Capture the cell that displays the provided text and extract its (X, Y) central coordinate. 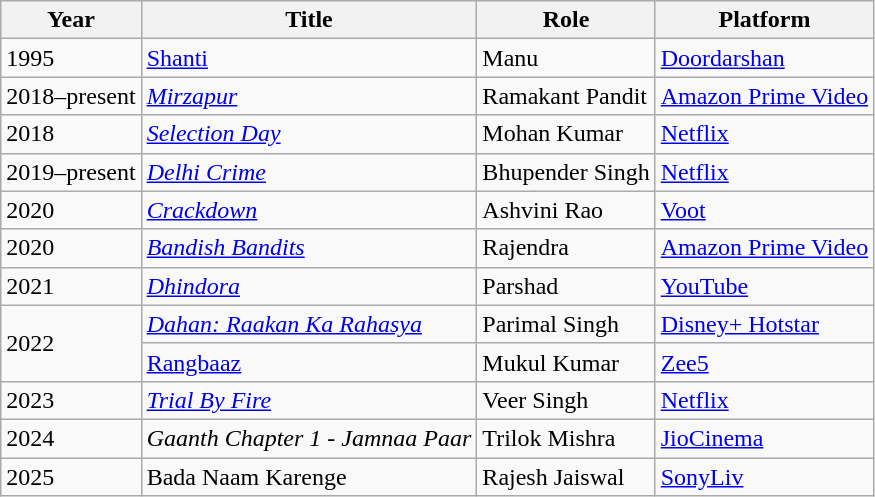
2019–present (71, 172)
Mirzapur (309, 96)
Zee5 (764, 362)
Dahan: Raakan Ka Rahasya (309, 324)
Role (566, 20)
Rajendra (566, 248)
Bandish Bandits (309, 248)
Parimal Singh (566, 324)
Manu (566, 58)
Mukul Kumar (566, 362)
2018 (71, 134)
Platform (764, 20)
Disney+ Hotstar (764, 324)
Mohan Kumar (566, 134)
Gaanth Chapter 1 - Jamnaa Paar (309, 438)
Rajesh Jaiswal (566, 477)
2025 (71, 477)
1995 (71, 58)
Trilok Mishra (566, 438)
2022 (71, 343)
Ramakant Pandit (566, 96)
Bada Naam Karenge (309, 477)
Trial By Fire (309, 400)
Bhupender Singh (566, 172)
SonyLiv (764, 477)
YouTube (764, 286)
Parshad (566, 286)
Rangbaaz (309, 362)
Veer Singh (566, 400)
2024 (71, 438)
Doordarshan (764, 58)
2021 (71, 286)
JioCinema (764, 438)
Crackdown (309, 210)
Shanti (309, 58)
Selection Day (309, 134)
2018–present (71, 96)
Dhindora (309, 286)
2023 (71, 400)
Title (309, 20)
Year (71, 20)
Ashvini Rao (566, 210)
Voot (764, 210)
Delhi Crime (309, 172)
